Scan for the cell matching the given text and deliver its [x, y] coordinate at center. 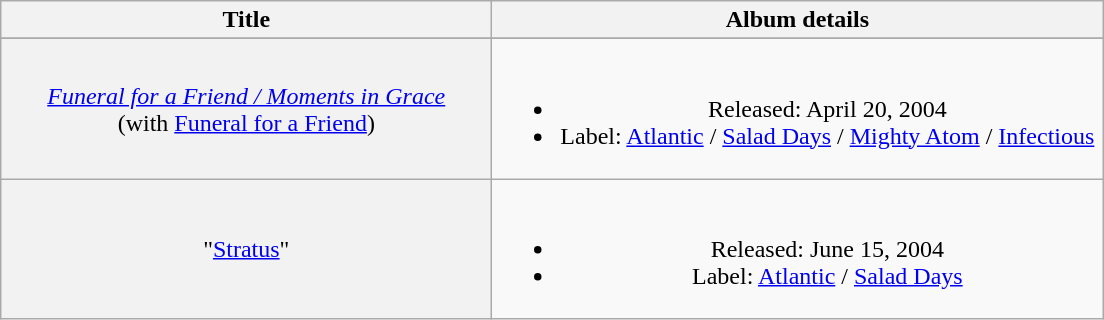
Released: April 20, 2004Label: Atlantic / Salad Days / Mighty Atom / Infectious [798, 109]
Funeral for a Friend / Moments in Grace(with Funeral for a Friend) [246, 109]
Album details [798, 20]
"Stratus" [246, 249]
Title [246, 20]
Released: June 15, 2004Label: Atlantic / Salad Days [798, 249]
